Extract the (X, Y) coordinate from the center of the cell holding the provided text.  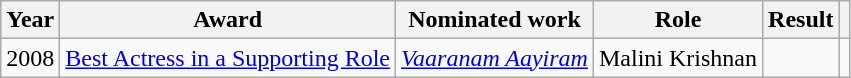
Result (801, 20)
Year (30, 20)
Malini Krishnan (678, 58)
Vaaranam Aayiram (495, 58)
2008 (30, 58)
Nominated work (495, 20)
Best Actress in a Supporting Role (228, 58)
Award (228, 20)
Role (678, 20)
